Scan for the cell matching the given text and deliver its [X, Y] coordinate at center. 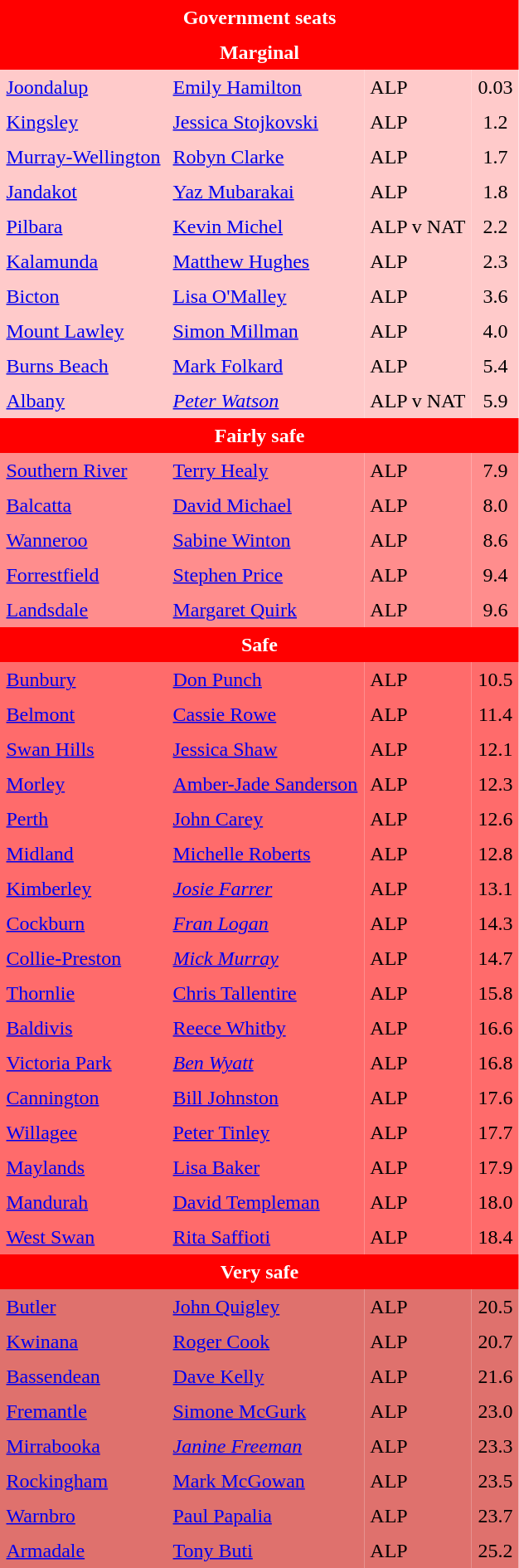
23.0 [496, 1412]
Fran Logan [265, 924]
Mirrabooka [83, 1447]
Murray-Wellington [83, 158]
Jessica Shaw [265, 750]
9.4 [496, 576]
Cockburn [83, 924]
Baldivis [83, 1029]
Kingsley [83, 123]
Jessica Stojkovski [265, 123]
Reece Whitby [265, 1029]
Josie Farrer [265, 889]
Cassie Rowe [265, 715]
17.6 [496, 1098]
10.5 [496, 680]
Ben Wyatt [265, 1064]
12.8 [496, 855]
Thornlie [83, 994]
15.8 [496, 994]
23.3 [496, 1447]
1.2 [496, 123]
14.3 [496, 924]
West Swan [83, 1238]
23.5 [496, 1482]
Roger Cook [265, 1342]
Mick Murray [265, 959]
John Carey [265, 820]
Bunbury [83, 680]
Jandakot [83, 192]
Emily Hamilton [265, 88]
Morley [83, 785]
21.6 [496, 1377]
Paul Papalia [265, 1517]
Mandurah [83, 1203]
Matthew Hughes [265, 262]
Wanneroo [83, 541]
Simon Millman [265, 332]
Collie-Preston [83, 959]
Bicton [83, 297]
Terry Healy [265, 471]
2.2 [496, 227]
Simone McGurk [265, 1412]
5.9 [496, 402]
1.7 [496, 158]
John Quigley [265, 1307]
13.1 [496, 889]
Fremantle [83, 1412]
Balcatta [83, 506]
Bill Johnston [265, 1098]
Peter Tinley [265, 1133]
20.7 [496, 1342]
David Michael [265, 506]
12.1 [496, 750]
Robyn Clarke [265, 158]
Kevin Michel [265, 227]
Marginal [259, 53]
Burns Beach [83, 367]
Kwinana [83, 1342]
Lisa O'Malley [265, 297]
Mount Lawley [83, 332]
0.03 [496, 88]
Cannington [83, 1098]
Dave Kelly [265, 1377]
Rita Saffioti [265, 1238]
Sabine Winton [265, 541]
Pilbara [83, 227]
12.6 [496, 820]
Forrestfield [83, 576]
Chris Tallentire [265, 994]
Butler [83, 1307]
Safe [259, 645]
2.3 [496, 262]
Amber-Jade Sanderson [265, 785]
20.5 [496, 1307]
5.4 [496, 367]
Lisa Baker [265, 1168]
Janine Freeman [265, 1447]
18.4 [496, 1238]
Perth [83, 820]
Fairly safe [259, 436]
17.9 [496, 1168]
7.9 [496, 471]
Government seats [259, 18]
Kalamunda [83, 262]
Joondalup [83, 88]
Belmont [83, 715]
Southern River [83, 471]
Swan Hills [83, 750]
17.7 [496, 1133]
Willagee [83, 1133]
8.0 [496, 506]
Bassendean [83, 1377]
3.6 [496, 297]
1.8 [496, 192]
Albany [83, 402]
Landsdale [83, 611]
18.0 [496, 1203]
16.8 [496, 1064]
9.6 [496, 611]
Maylands [83, 1168]
Victoria Park [83, 1064]
Rockingham [83, 1482]
Don Punch [265, 680]
8.6 [496, 541]
Midland [83, 855]
Kimberley [83, 889]
Peter Watson [265, 402]
12.3 [496, 785]
23.7 [496, 1517]
Very safe [259, 1273]
Warnbro [83, 1517]
Stephen Price [265, 576]
11.4 [496, 715]
Yaz Mubarakai [265, 192]
David Templeman [265, 1203]
14.7 [496, 959]
4.0 [496, 332]
Mark McGowan [265, 1482]
Mark Folkard [265, 367]
16.6 [496, 1029]
Michelle Roberts [265, 855]
Margaret Quirk [265, 611]
